Determine the [X, Y] coordinate at the center of the cell enclosing the given text.  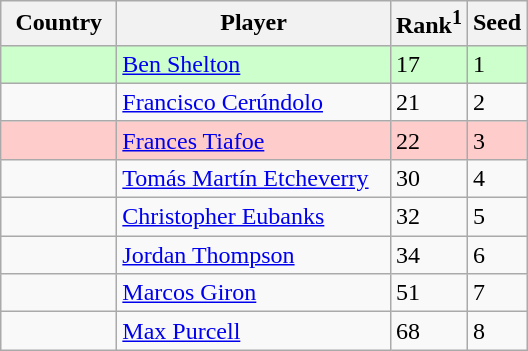
1 [496, 64]
7 [496, 293]
Ben Shelton [254, 64]
32 [428, 217]
30 [428, 178]
3 [496, 140]
Tomás Martín Etcheverry [254, 178]
51 [428, 293]
Marcos Giron [254, 293]
22 [428, 140]
Francisco Cerúndolo [254, 102]
Jordan Thompson [254, 255]
Christopher Eubanks [254, 217]
68 [428, 331]
2 [496, 102]
8 [496, 331]
Country [59, 24]
5 [496, 217]
34 [428, 255]
17 [428, 64]
Frances Tiafoe [254, 140]
Seed [496, 24]
21 [428, 102]
6 [496, 255]
Max Purcell [254, 331]
Rank1 [428, 24]
Player [254, 24]
4 [496, 178]
